Determine the (x, y) coordinate at the center of the cell enclosing the given text.  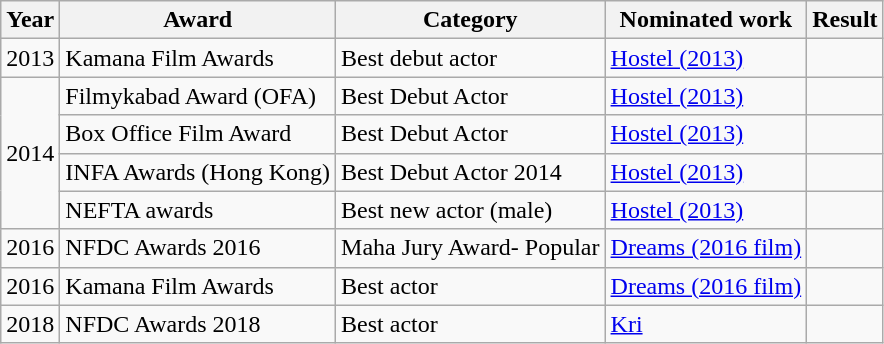
2014 (30, 153)
2018 (30, 324)
NFDC Awards 2018 (198, 324)
Nominated work (706, 20)
Kri (706, 324)
Category (470, 20)
Filmykabad Award (OFA) (198, 96)
Award (198, 20)
Best Debut Actor 2014 (470, 172)
NFDC Awards 2016 (198, 248)
Best new actor (male) (470, 210)
Result (845, 20)
Year (30, 20)
INFA Awards (Hong Kong) (198, 172)
Maha Jury Award- Popular (470, 248)
Box Office Film Award (198, 134)
NEFTA awards (198, 210)
Best debut actor (470, 58)
2013 (30, 58)
